For the text-containing cell, return its midpoint in (x, y) coordinate format. 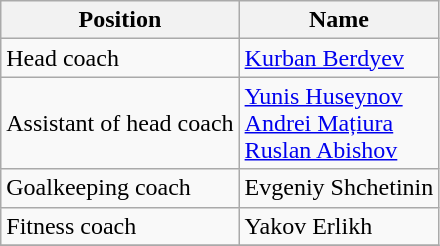
Head coach (120, 58)
Position (120, 20)
Fitness coach (120, 226)
Kurban Berdyev (339, 58)
Yunis Huseynov Andrei Mațiura Ruslan Abishov (339, 123)
Yakov Erlikh (339, 226)
Name (339, 20)
Goalkeeping coach (120, 188)
Evgeniy Shchetinin (339, 188)
Assistant of head coach (120, 123)
